Detect which cell encompasses the target text, then output its (x, y) center coordinate. 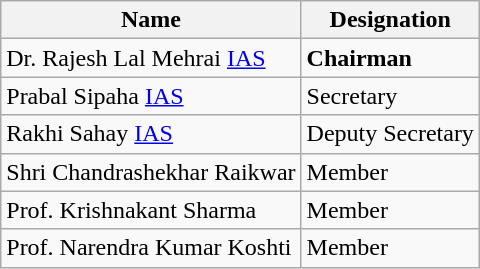
Secretary (390, 96)
Dr. Rajesh Lal Mehrai IAS (151, 58)
Prof. Krishnakant Sharma (151, 210)
Prof. Narendra Kumar Koshti (151, 248)
Rakhi Sahay IAS (151, 134)
Name (151, 20)
Prabal Sipaha IAS (151, 96)
Deputy Secretary (390, 134)
Chairman (390, 58)
Designation (390, 20)
Shri Chandrashekhar Raikwar (151, 172)
